Extract the (X, Y) coordinate from the center of the cell holding the provided text.  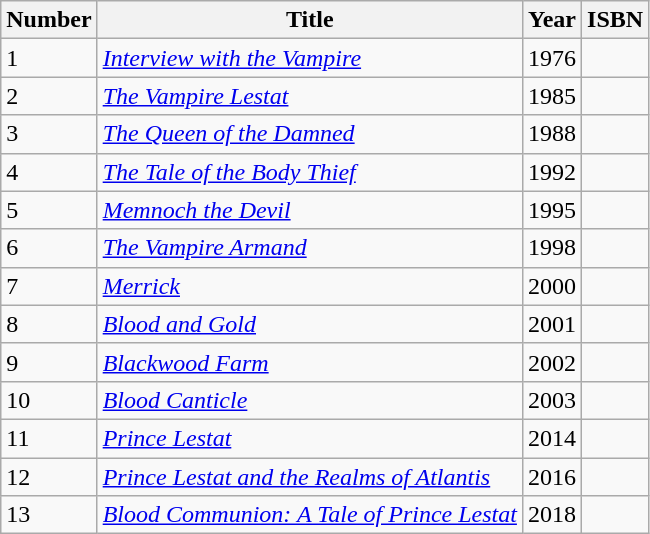
4 (49, 172)
2 (49, 96)
The Tale of the Body Thief (310, 172)
Merrick (310, 286)
Blood and Gold (310, 324)
Blood Canticle (310, 400)
2014 (552, 438)
Prince Lestat and the Realms of Atlantis (310, 477)
13 (49, 515)
1985 (552, 96)
ISBN (616, 20)
The Queen of the Damned (310, 134)
Year (552, 20)
2018 (552, 515)
Interview with the Vampire (310, 58)
1 (49, 58)
2002 (552, 362)
10 (49, 400)
2001 (552, 324)
5 (49, 210)
Title (310, 20)
6 (49, 248)
3 (49, 134)
The Vampire Armand (310, 248)
Prince Lestat (310, 438)
1995 (552, 210)
Memnoch the Devil (310, 210)
7 (49, 286)
Blood Communion: A Tale of Prince Lestat (310, 515)
1992 (552, 172)
1976 (552, 58)
9 (49, 362)
Blackwood Farm (310, 362)
1988 (552, 134)
11 (49, 438)
12 (49, 477)
2016 (552, 477)
2000 (552, 286)
2003 (552, 400)
Number (49, 20)
The Vampire Lestat (310, 96)
1998 (552, 248)
8 (49, 324)
